Output the [X, Y] coordinate of the center of the cell containing the given text.  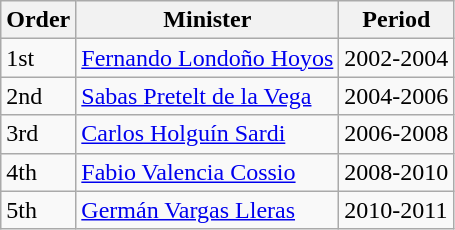
1st [38, 58]
4th [38, 172]
2004-2006 [396, 96]
2008-2010 [396, 172]
Fabio Valencia Cossio [208, 172]
2nd [38, 96]
2006-2008 [396, 134]
Sabas Pretelt de la Vega [208, 96]
Fernando Londoño Hoyos [208, 58]
2002-2004 [396, 58]
5th [38, 210]
Order [38, 20]
Carlos Holguín Sardi [208, 134]
Period [396, 20]
3rd [38, 134]
Minister [208, 20]
2010-2011 [396, 210]
Germán Vargas Lleras [208, 210]
